Extract the (X, Y) coordinate from the center of the cell holding the provided text.  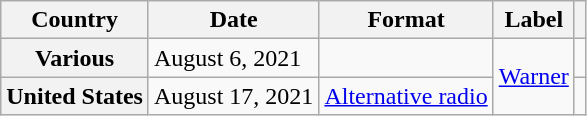
Date (233, 20)
Format (406, 20)
Alternative radio (406, 96)
August 17, 2021 (233, 96)
Warner (534, 77)
Country (75, 20)
United States (75, 96)
Label (534, 20)
Various (75, 58)
August 6, 2021 (233, 58)
